Identify which cell holds the provided text, then report its (x, y) central coordinate. 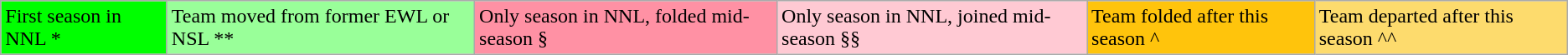
Team moved from former EWL or NSL ** (320, 27)
Team departed after this season ^^ (1441, 27)
Team folded after this season ^ (1201, 27)
First season in NNL * (84, 27)
Only season in NNL, joined mid-season §§ (932, 27)
Only season in NNL, folded mid-season § (627, 27)
